Return the [X, Y] coordinate for the center point of the cell that contains the specified text.  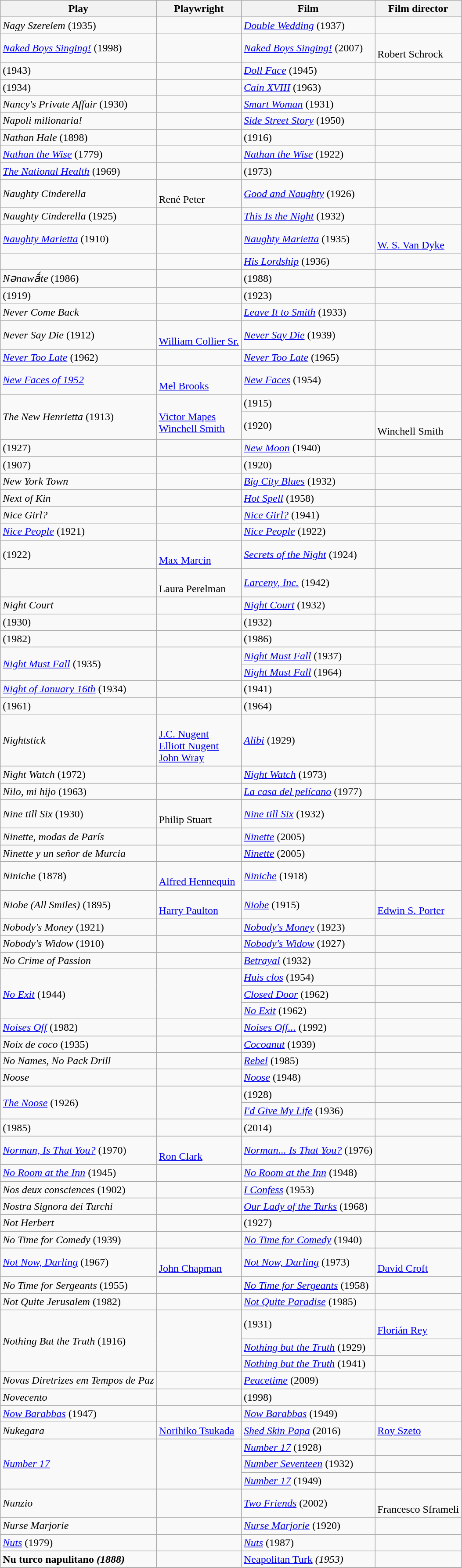
No Exit (1962) [308, 1011]
Noose (1948) [308, 1078]
Edwin S. Porter [418, 904]
His Lordship (1936) [308, 262]
This Is the Night (1932) [308, 216]
Nurse Marjorie (1920) [308, 1526]
Niobe (1915) [308, 904]
Napoli milionaria! [78, 121]
Our Lady of the Turks (1968) [308, 1206]
Nice People (1921) [78, 532]
Nightstick [78, 740]
(1961) [78, 705]
Ron Clark [199, 1150]
Ninette y un señor de Murcia [78, 853]
I'd Give My Life (1936) [308, 1111]
Not Now, Darling (1973) [308, 1262]
(1973) [308, 171]
(1941) [308, 689]
No Room at the Inn (1945) [78, 1173]
Niniche (1878) [78, 876]
Double Wedding (1937) [308, 25]
No Time for Sergeants (1955) [78, 1285]
Nice Girl? [78, 515]
Smart Woman (1931) [308, 104]
Night Watch (1972) [78, 775]
Not Quite Paradise (1985) [308, 1302]
Naughty Marietta (1910) [78, 239]
(1964) [308, 705]
No Time for Comedy (1940) [308, 1240]
New York Town [78, 482]
(1928) [308, 1094]
Big City Blues (1932) [308, 482]
(2014) [308, 1128]
(1916) [308, 137]
Noix de coco (1935) [78, 1044]
Secrets of the Night (1924) [308, 554]
Nu turco napulitano (1888) [78, 1559]
Never Say Die (1939) [308, 334]
No Time for Comedy (1939) [78, 1240]
Neapolitan Turk (1953) [308, 1559]
Nothing but the Truth (1929) [308, 1347]
Nathan Hale (1898) [78, 137]
Nostra Signora dei Turchi [78, 1206]
(1919) [78, 295]
Night Watch (1973) [308, 775]
Florián Rey [418, 1324]
Number Seventeen (1932) [308, 1464]
Nice People (1922) [308, 532]
(1915) [308, 403]
Now Barabbas (1947) [78, 1414]
Noose [78, 1078]
Night Must Fall (1964) [308, 672]
(1923) [308, 295]
Not Now, Darling (1967) [78, 1262]
Huis clos (1954) [308, 977]
David Croft [418, 1262]
New Faces (1954) [308, 380]
John Chapman [199, 1262]
Nənawā́te (1986) [78, 279]
(1985) [78, 1128]
Nancy's Private Affair (1930) [78, 104]
Hot Spell (1958) [308, 498]
Nagy Szerelem (1935) [78, 25]
The Noose (1926) [78, 1103]
Film director [418, 9]
Naked Boys Singing! (2007) [308, 48]
Nothing but the Truth (1941) [308, 1364]
Nathan the Wise (1779) [78, 154]
Nukegara [78, 1431]
Nothing But the Truth (1916) [78, 1341]
J.C. NugentElliott NugentJohn Wray [199, 740]
(1930) [78, 622]
Naughty Cinderella (1925) [78, 216]
Next of Kin [78, 498]
Never Come Back [78, 312]
Night of January 16th (1934) [78, 689]
Francesco Sframeli [418, 1503]
Play [78, 9]
Number 17 (1949) [308, 1481]
Novas Diretrizes em Tempos de Paz [78, 1381]
(1986) [308, 639]
Alfred Hennequin [199, 876]
Nice Girl? (1941) [308, 515]
Robert Schrock [418, 48]
Mel Brooks [199, 380]
Night Must Fall (1935) [78, 664]
No Names, No Pack Drill [78, 1061]
La casa del pelícano (1977) [308, 791]
Roy Szeto [418, 1431]
Number 17 (1928) [308, 1447]
Doll Face (1945) [308, 71]
Nathan the Wise (1922) [308, 154]
Niniche (1918) [308, 876]
Alibi (1929) [308, 740]
Ninette, modas de París [78, 837]
Leave It to Smith (1933) [308, 312]
The New Henrietta (1913) [78, 417]
Night Court [78, 605]
Night Court (1932) [308, 605]
Winchell Smith [418, 426]
W. S. Van Dyke [418, 239]
Number 17 [78, 1464]
New Moon (1940) [308, 448]
Nuts (1979) [78, 1543]
The National Health (1969) [78, 171]
(1922) [78, 554]
No Room at the Inn (1948) [308, 1173]
Rebel (1985) [308, 1061]
Naughty Cinderella [78, 193]
Nos deux consciences (1902) [78, 1190]
Cain XVIII (1963) [308, 87]
(1998) [308, 1397]
(1931) [308, 1324]
Never Say Die (1912) [78, 334]
Norman... Is That You? (1976) [308, 1150]
Not Quite Jerusalem (1982) [78, 1302]
Now Barabbas (1949) [308, 1414]
Nunzio [78, 1503]
(1932) [308, 622]
Noises Off... (1992) [308, 1027]
Nobody's Money (1921) [78, 927]
Novecento [78, 1397]
Laura Perelman [199, 583]
Good and Naughty (1926) [308, 193]
Betrayal (1932) [308, 960]
Niobe (All Smiles) (1895) [78, 904]
Cocoanut (1939) [308, 1044]
I Confess (1953) [308, 1190]
William Collier Sr. [199, 334]
Norman, Is That You? (1970) [78, 1150]
Larceny, Inc. (1942) [308, 583]
(1943) [78, 71]
Peacetime (2009) [308, 1381]
(1988) [308, 279]
Never Too Late (1965) [308, 357]
New Faces of 1952 [78, 380]
Two Friends (2002) [308, 1503]
Side Street Story (1950) [308, 121]
Philip Stuart [199, 814]
Nine till Six (1932) [308, 814]
Norihiko Tsukada [199, 1431]
(1907) [78, 465]
No Time for Sergeants (1958) [308, 1285]
Never Too Late (1962) [78, 357]
Nobody's Widow (1927) [308, 944]
Naked Boys Singing! (1998) [78, 48]
Nine till Six (1930) [78, 814]
René Peter [199, 193]
No Crime of Passion [78, 960]
Nurse Marjorie [78, 1526]
Shed Skin Papa (2016) [308, 1431]
Playwright [199, 9]
(1982) [78, 639]
Film [308, 9]
Closed Door (1962) [308, 994]
Victor MapesWinchell Smith [199, 417]
(1934) [78, 87]
Noises Off (1982) [78, 1027]
No Exit (1944) [78, 994]
Harry Paulton [199, 904]
Night Must Fall (1937) [308, 655]
Nilo, mi hijo (1963) [78, 791]
Nuts (1987) [308, 1543]
Naughty Marietta (1935) [308, 239]
Max Marcin [199, 554]
Nobody's Money (1923) [308, 927]
Nobody's Widow (1910) [78, 944]
Not Herbert [78, 1223]
